Extract the [x, y] coordinate from the center of the cell holding the provided text.  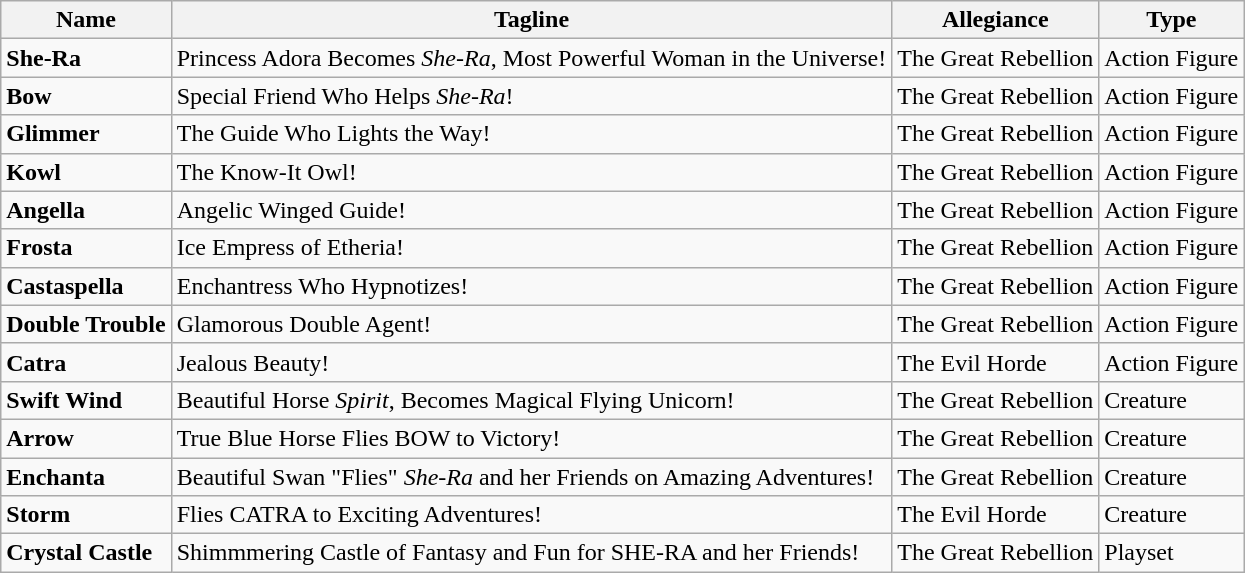
Bow [86, 96]
She-Ra [86, 58]
Angelic Winged Guide! [532, 210]
Type [1172, 20]
Princess Adora Becomes She-Ra, Most Powerful Woman in the Universe! [532, 58]
Arrow [86, 438]
The Know-It Owl! [532, 172]
The Guide Who Lights the Way! [532, 134]
Allegiance [996, 20]
Frosta [86, 248]
Jealous Beauty! [532, 362]
Catra [86, 362]
Angella [86, 210]
Storm [86, 515]
Ice Empress of Etheria! [532, 248]
Castaspella [86, 286]
Enchantress Who Hypnotizes! [532, 286]
Flies CATRA to Exciting Adventures! [532, 515]
Special Friend Who Helps She-Ra! [532, 96]
Glamorous Double Agent! [532, 324]
Glimmer [86, 134]
Name [86, 20]
Crystal Castle [86, 553]
Shimmmering Castle of Fantasy and Fun for SHE-RA and her Friends! [532, 553]
Enchanta [86, 477]
Playset [1172, 553]
Swift Wind [86, 400]
Double Trouble [86, 324]
Tagline [532, 20]
Beautiful Horse Spirit, Becomes Magical Flying Unicorn! [532, 400]
Beautiful Swan "Flies" She-Ra and her Friends on Amazing Adventures! [532, 477]
Kowl [86, 172]
True Blue Horse Flies BOW to Victory! [532, 438]
